Scan for the cell matching the given text and deliver its (x, y) coordinate at center. 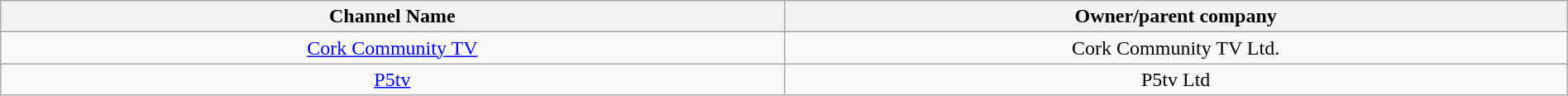
P5tv Ltd (1176, 79)
Channel Name (392, 17)
Owner/parent company (1176, 17)
P5tv (392, 79)
Cork Community TV (392, 48)
Cork Community TV Ltd. (1176, 48)
